Capture the cell that displays the provided text and extract its (X, Y) central coordinate. 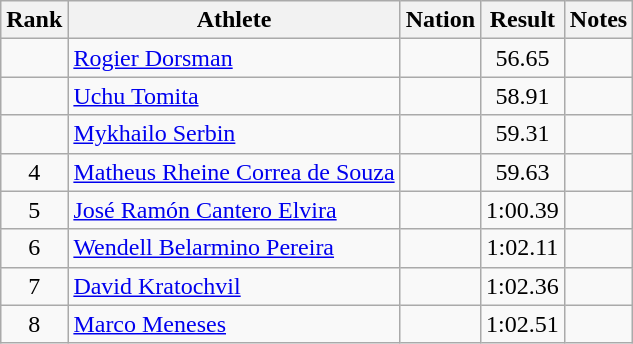
59.31 (523, 134)
1:02.11 (523, 248)
1:00.39 (523, 210)
4 (34, 172)
1:02.51 (523, 324)
Rogier Dorsman (234, 58)
Rank (34, 20)
Uchu Tomita (234, 96)
8 (34, 324)
5 (34, 210)
1:02.36 (523, 286)
Nation (440, 20)
Marco Meneses (234, 324)
Notes (598, 20)
David Kratochvil (234, 286)
59.63 (523, 172)
Matheus Rheine Correa de Souza (234, 172)
Athlete (234, 20)
Mykhailo Serbin (234, 134)
José Ramón Cantero Elvira (234, 210)
58.91 (523, 96)
Wendell Belarmino Pereira (234, 248)
56.65 (523, 58)
7 (34, 286)
6 (34, 248)
Result (523, 20)
